From the cell containing the given text, extract its center point as [X, Y] coordinate. 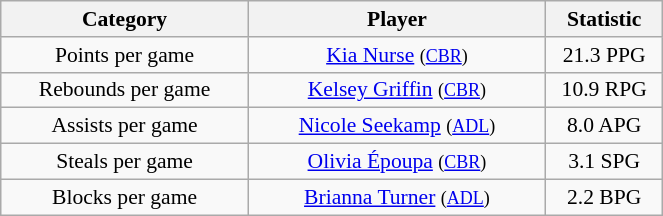
Category [125, 19]
Kia Nurse (CBR) [396, 55]
Player [396, 19]
Olivia Époupa (CBR) [396, 162]
Points per game [125, 55]
Brianna Turner (ADL) [396, 197]
Nicole Seekamp (ADL) [396, 126]
Assists per game [125, 126]
Rebounds per game [125, 90]
8.0 APG [604, 126]
Kelsey Griffin (CBR) [396, 90]
2.2 BPG [604, 197]
21.3 PPG [604, 55]
Statistic [604, 19]
Blocks per game [125, 197]
10.9 RPG [604, 90]
Steals per game [125, 162]
3.1 SPG [604, 162]
